For the text-containing cell, return its midpoint in (x, y) coordinate format. 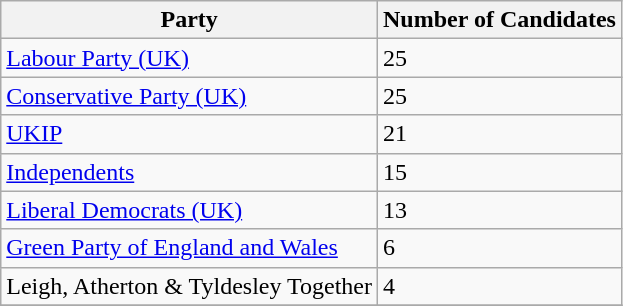
Conservative Party (UK) (190, 96)
4 (500, 286)
Party (190, 20)
Leigh, Atherton & Tyldesley Together (190, 286)
13 (500, 210)
21 (500, 134)
Independents (190, 172)
Labour Party (UK) (190, 58)
15 (500, 172)
UKIP (190, 134)
Green Party of England and Wales (190, 248)
6 (500, 248)
Number of Candidates (500, 20)
Liberal Democrats (UK) (190, 210)
